Pinpoint the cell where the given text exists, returning its [x, y] midpoint coordinate. 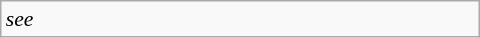
see [240, 19]
